Search for the cell housing the specified text and yield its [X, Y] center coordinate. 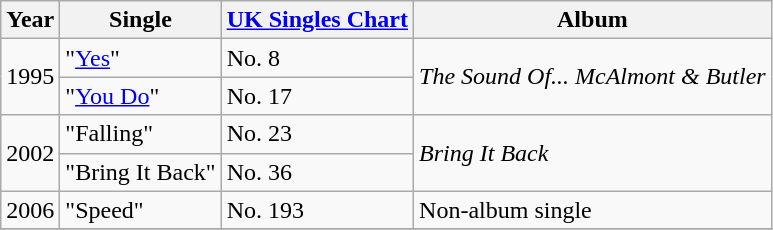
No. 36 [317, 172]
Non-album single [593, 210]
2006 [30, 210]
No. 23 [317, 134]
Year [30, 20]
No. 17 [317, 96]
"Falling" [140, 134]
Album [593, 20]
Single [140, 20]
No. 193 [317, 210]
"Bring It Back" [140, 172]
1995 [30, 77]
"Yes" [140, 58]
The Sound Of... McAlmont & Butler [593, 77]
No. 8 [317, 58]
2002 [30, 153]
"Speed" [140, 210]
UK Singles Chart [317, 20]
"You Do" [140, 96]
Bring It Back [593, 153]
